Scan for the cell matching the given text and deliver its [X, Y] coordinate at center. 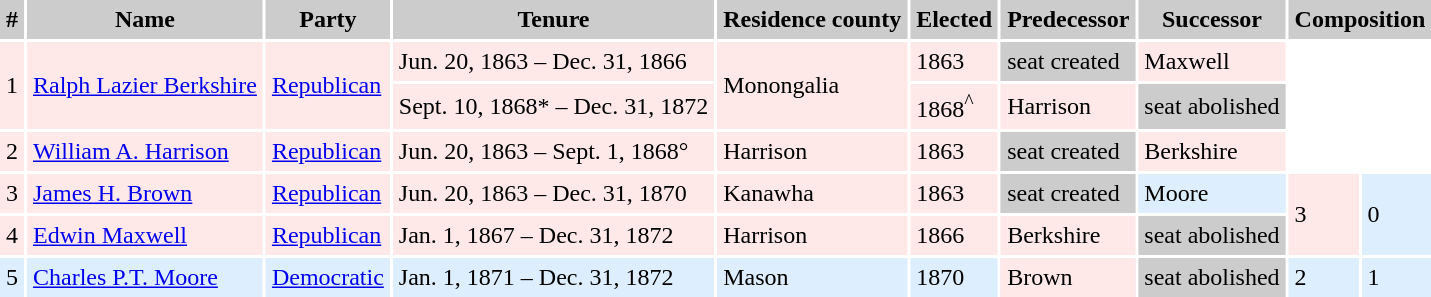
Charles P.T. Moore [145, 278]
1866 [954, 236]
Elected [954, 20]
Mason [812, 278]
Sept. 10, 1868* – Dec. 31, 1872 [554, 106]
Jan. 1, 1867 – Dec. 31, 1872 [554, 236]
James H. Brown [145, 194]
Brown [1068, 278]
Predecessor [1068, 20]
Successor [1212, 20]
Jan. 1, 1871 – Dec. 31, 1872 [554, 278]
Kanawha [812, 194]
Name [145, 20]
Jun. 20, 1863 – Sept. 1, 1868° [554, 152]
Democratic [328, 278]
Ralph Lazier Berkshire [145, 86]
Maxwell [1212, 62]
0 [1396, 214]
# [12, 20]
Party [328, 20]
1870 [954, 278]
Moore [1212, 194]
4 [12, 236]
Monongalia [812, 86]
Residence county [812, 20]
Tenure [554, 20]
Jun. 20, 1863 – Dec. 31, 1866 [554, 62]
5 [12, 278]
William A. Harrison [145, 152]
Jun. 20, 1863 – Dec. 31, 1870 [554, 194]
1868^ [954, 106]
Edwin Maxwell [145, 236]
